Return [x, y] of the center of cell containing provided text 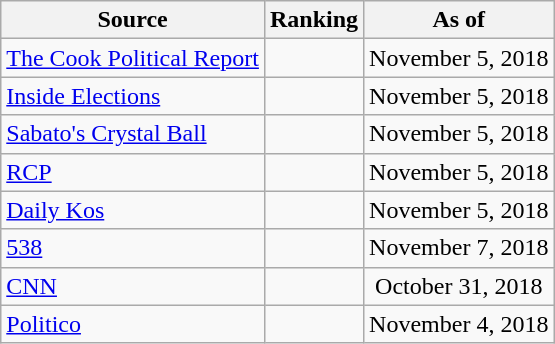
Politico [133, 324]
November 7, 2018 [459, 248]
Source [133, 20]
CNN [133, 286]
Inside Elections [133, 96]
October 31, 2018 [459, 286]
538 [133, 248]
Daily Kos [133, 210]
The Cook Political Report [133, 58]
RCP [133, 172]
November 4, 2018 [459, 324]
Sabato's Crystal Ball [133, 134]
Ranking [314, 20]
As of [459, 20]
